Return the (x, y) coordinate for the center point of the cell that contains the specified text.  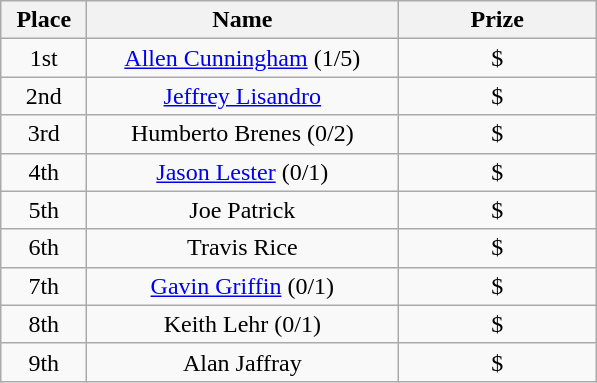
3rd (44, 134)
7th (44, 286)
9th (44, 362)
6th (44, 248)
Jeffrey Lisandro (242, 96)
Gavin Griffin (0/1) (242, 286)
Place (44, 20)
4th (44, 172)
Humberto Brenes (0/2) (242, 134)
Allen Cunningham (1/5) (242, 58)
8th (44, 324)
1st (44, 58)
Jason Lester (0/1) (242, 172)
Joe Patrick (242, 210)
Keith Lehr (0/1) (242, 324)
2nd (44, 96)
5th (44, 210)
Alan Jaffray (242, 362)
Name (242, 20)
Prize (498, 20)
Travis Rice (242, 248)
